Pinpoint the cell where the given text exists, returning its (X, Y) midpoint coordinate. 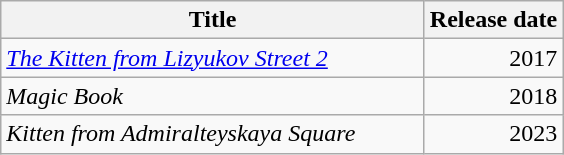
2018 (493, 96)
Title (213, 20)
Kitten from Admiralteyskaya Square (213, 134)
2023 (493, 134)
2017 (493, 58)
The Kitten from Lizyukov Street 2 (213, 58)
Release date (493, 20)
Magic Book (213, 96)
